Find where the given text appears and provide that cell's center as (X, Y) coordinate. 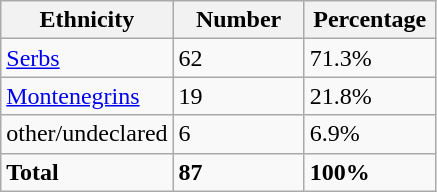
Serbs (87, 58)
21.8% (370, 96)
62 (238, 58)
19 (238, 96)
Total (87, 172)
Number (238, 20)
71.3% (370, 58)
Montenegrins (87, 96)
100% (370, 172)
87 (238, 172)
other/undeclared (87, 134)
Ethnicity (87, 20)
6 (238, 134)
Percentage (370, 20)
6.9% (370, 134)
